Provide the [x, y] coordinate of the cell's center where the given text is located.  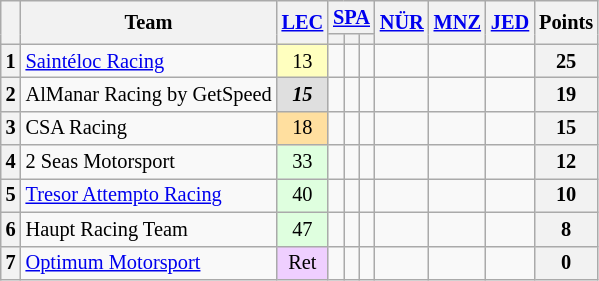
33 [303, 162]
SPA [352, 17]
19 [566, 94]
CSA Racing [149, 128]
NÜR [402, 22]
7 [11, 263]
2 [11, 94]
1 [11, 61]
Tresor Attempto Racing [149, 195]
Haupt Racing Team [149, 229]
5 [11, 195]
MNZ [458, 22]
10 [566, 195]
Points [566, 22]
Ret [303, 263]
JED [510, 22]
LEC [303, 22]
40 [303, 195]
25 [566, 61]
6 [11, 229]
Saintéloc Racing [149, 61]
Team [149, 22]
0 [566, 263]
13 [303, 61]
47 [303, 229]
AlManar Racing by GetSpeed [149, 94]
4 [11, 162]
Optimum Motorsport [149, 263]
12 [566, 162]
18 [303, 128]
3 [11, 128]
8 [566, 229]
2 Seas Motorsport [149, 162]
